Return (x, y) of the center of cell containing provided text 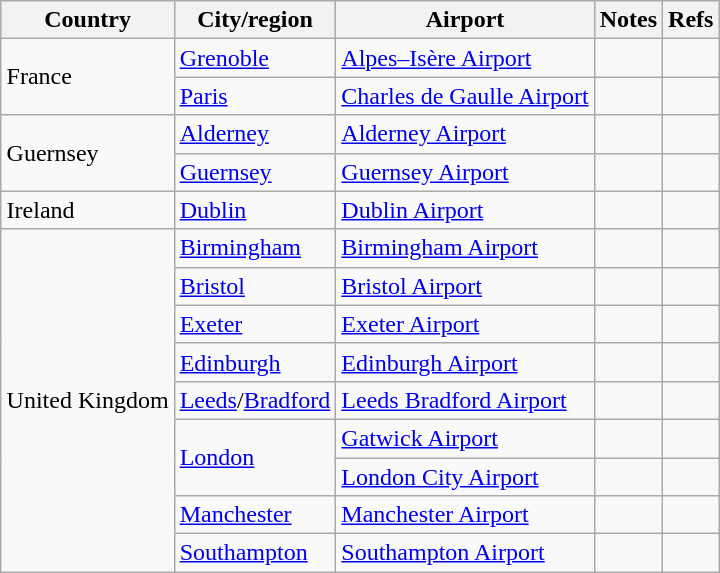
France (88, 77)
Grenoble (255, 58)
Southampton (255, 553)
Notes (628, 20)
Exeter (255, 324)
Edinburgh Airport (465, 362)
Airport (465, 20)
Paris (255, 96)
London (255, 457)
Manchester Airport (465, 515)
Alderney Airport (465, 134)
Ireland (88, 210)
Leeds/Bradford (255, 400)
London City Airport (465, 477)
Dublin (255, 210)
Edinburgh (255, 362)
Country (88, 20)
Southampton Airport (465, 553)
Exeter Airport (465, 324)
Alderney (255, 134)
United Kingdom (88, 400)
Birmingham Airport (465, 248)
Gatwick Airport (465, 438)
Bristol (255, 286)
Alpes–Isère Airport (465, 58)
Bristol Airport (465, 286)
Birmingham (255, 248)
Dublin Airport (465, 210)
Charles de Gaulle Airport (465, 96)
Guernsey Airport (465, 172)
Leeds Bradford Airport (465, 400)
Manchester (255, 515)
City/region (255, 20)
Refs (691, 20)
